Scan for the cell matching the given text and deliver its (x, y) coordinate at center. 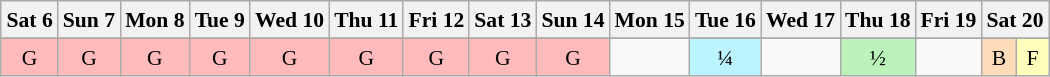
Thu 18 (878, 20)
B (998, 56)
Sun 7 (89, 20)
Tue 16 (726, 20)
½ (878, 56)
Sat 6 (29, 20)
Sat 13 (502, 20)
Fri 19 (949, 20)
Wed 17 (800, 20)
F (1033, 56)
Wed 10 (290, 20)
Tue 9 (220, 20)
Mon 8 (154, 20)
Sun 14 (572, 20)
¼ (726, 56)
Sat 20 (1014, 20)
Fri 12 (436, 20)
Thu 11 (366, 20)
Mon 15 (650, 20)
